Provide the [x, y] coordinate of the cell's center where the given text is located.  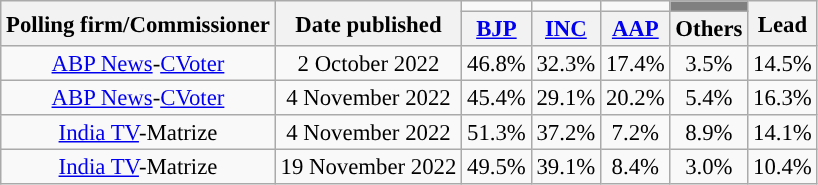
BJP [496, 30]
49.5% [496, 168]
3.0% [709, 168]
2 October 2022 [368, 64]
14.5% [782, 64]
16.3% [782, 98]
20.2% [636, 98]
14.1% [782, 132]
17.4% [636, 64]
19 November 2022 [368, 168]
46.8% [496, 64]
Polling firm/Commissioner [138, 24]
29.1% [566, 98]
32.3% [566, 64]
51.3% [496, 132]
45.4% [496, 98]
Lead [782, 24]
8.4% [636, 168]
3.5% [709, 64]
INC [566, 30]
8.9% [709, 132]
10.4% [782, 168]
7.2% [636, 132]
37.2% [566, 132]
AAP [636, 30]
Date published [368, 24]
5.4% [709, 98]
Others [709, 30]
39.1% [566, 168]
